Output the (x, y) coordinate of the center of the cell containing the given text.  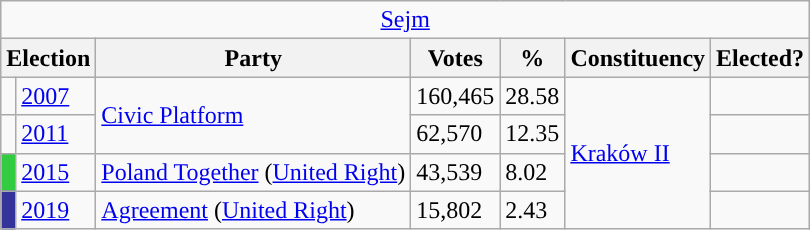
Agreement (United Right) (254, 210)
62,570 (456, 134)
43,539 (456, 172)
Elected? (760, 58)
Votes (456, 58)
160,465 (456, 96)
Kraków II (638, 153)
Party (254, 58)
12.35 (532, 134)
2015 (56, 172)
Constituency (638, 58)
2007 (56, 96)
Poland Together (United Right) (254, 172)
Civic Platform (254, 115)
2019 (56, 210)
15,802 (456, 210)
% (532, 58)
28.58 (532, 96)
Sejm (406, 20)
2011 (56, 134)
2.43 (532, 210)
Election (48, 58)
8.02 (532, 172)
